Pinpoint the cell where the given text exists, returning its (x, y) midpoint coordinate. 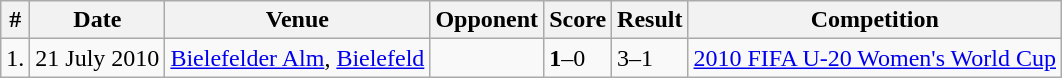
Competition (875, 20)
3–1 (650, 58)
Date (98, 20)
Venue (298, 20)
Opponent (487, 20)
Score (578, 20)
Bielefelder Alm, Bielefeld (298, 58)
21 July 2010 (98, 58)
# (16, 20)
1. (16, 58)
2010 FIFA U-20 Women's World Cup (875, 58)
1–0 (578, 58)
Result (650, 20)
